Return [x, y] of the center of cell containing provided text 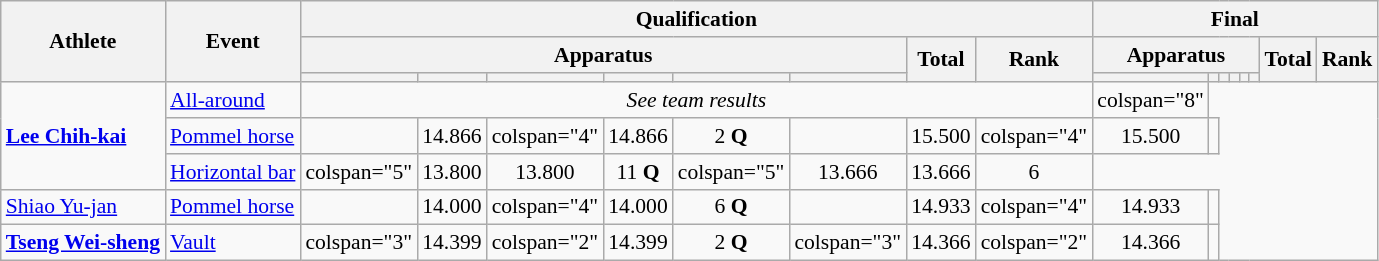
Athlete [83, 42]
6 [1034, 172]
Final [1234, 19]
Tseng Wei-sheng [83, 243]
colspan="8" [1150, 101]
6 Q [732, 207]
Lee Chih-kai [83, 136]
Vault [232, 243]
All-around [232, 101]
See team results [696, 101]
Qualification [696, 19]
Horizontal bar [232, 172]
Event [232, 42]
Shiao Yu-jan [83, 207]
11 Q [638, 172]
